Pinpoint the cell where the given text exists, returning its [X, Y] midpoint coordinate. 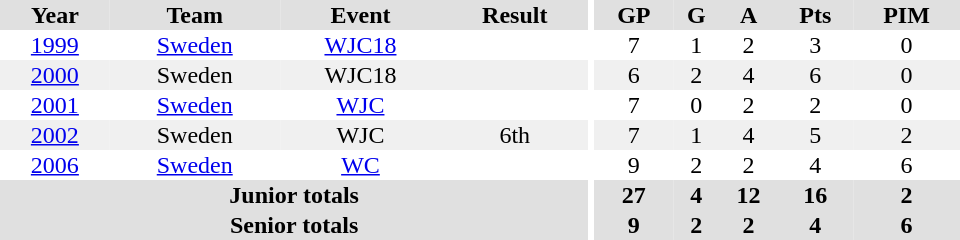
3 [816, 45]
2001 [55, 105]
2000 [55, 75]
2002 [55, 135]
27 [634, 195]
WC [360, 165]
2006 [55, 165]
Year [55, 15]
G [696, 15]
Pts [816, 15]
1999 [55, 45]
GP [634, 15]
PIM [906, 15]
Senior totals [294, 225]
6th [514, 135]
5 [816, 135]
16 [816, 195]
Event [360, 15]
A [749, 15]
Junior totals [294, 195]
Team [195, 15]
Result [514, 15]
12 [749, 195]
